Locate the cell with the specified text and output its [x, y] center coordinate. 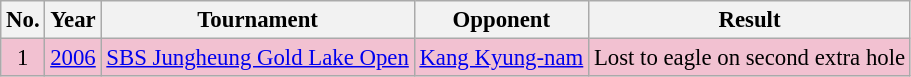
2006 [73, 58]
Opponent [501, 20]
1 [23, 58]
Result [750, 20]
Kang Kyung-nam [501, 58]
Lost to eagle on second extra hole [750, 58]
SBS Jungheung Gold Lake Open [258, 58]
Year [73, 20]
No. [23, 20]
Tournament [258, 20]
